Search for the cell housing the specified text and yield its (x, y) center coordinate. 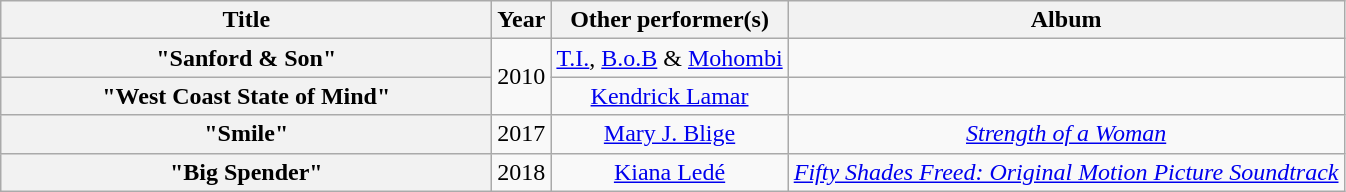
Other performer(s) (670, 20)
T.I., B.o.B & Mohombi (670, 58)
Mary J. Blige (670, 134)
"Sanford & Son" (246, 58)
Album (1066, 20)
"Smile" (246, 134)
Title (246, 20)
2010 (522, 77)
2017 (522, 134)
Strength of a Woman (1066, 134)
Kendrick Lamar (670, 96)
Fifty Shades Freed: Original Motion Picture Soundtrack (1066, 172)
Kiana Ledé (670, 172)
Year (522, 20)
2018 (522, 172)
"West Coast State of Mind" (246, 96)
"Big Spender" (246, 172)
